Capture the cell that displays the provided text and extract its [x, y] central coordinate. 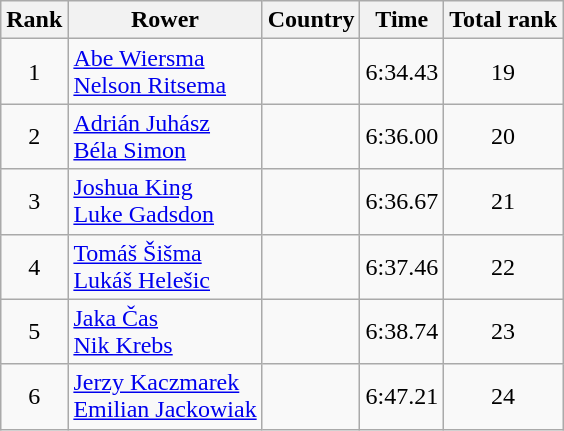
Joshua KingLuke Gadsdon [165, 202]
Rower [165, 20]
Adrián JuhászBéla Simon [165, 136]
19 [504, 72]
2 [34, 136]
6:37.46 [402, 266]
4 [34, 266]
22 [504, 266]
23 [504, 332]
Jaka ČasNik Krebs [165, 332]
Time [402, 20]
5 [34, 332]
Jerzy KaczmarekEmilian Jackowiak [165, 396]
6:34.43 [402, 72]
20 [504, 136]
Country [311, 20]
6:36.67 [402, 202]
Abe WiersmaNelson Ritsema [165, 72]
21 [504, 202]
Rank [34, 20]
24 [504, 396]
Tomáš ŠišmaLukáš Helešic [165, 266]
6:36.00 [402, 136]
6 [34, 396]
3 [34, 202]
6:38.74 [402, 332]
Total rank [504, 20]
1 [34, 72]
6:47.21 [402, 396]
